From the cell containing the given text, extract its center point as [x, y] coordinate. 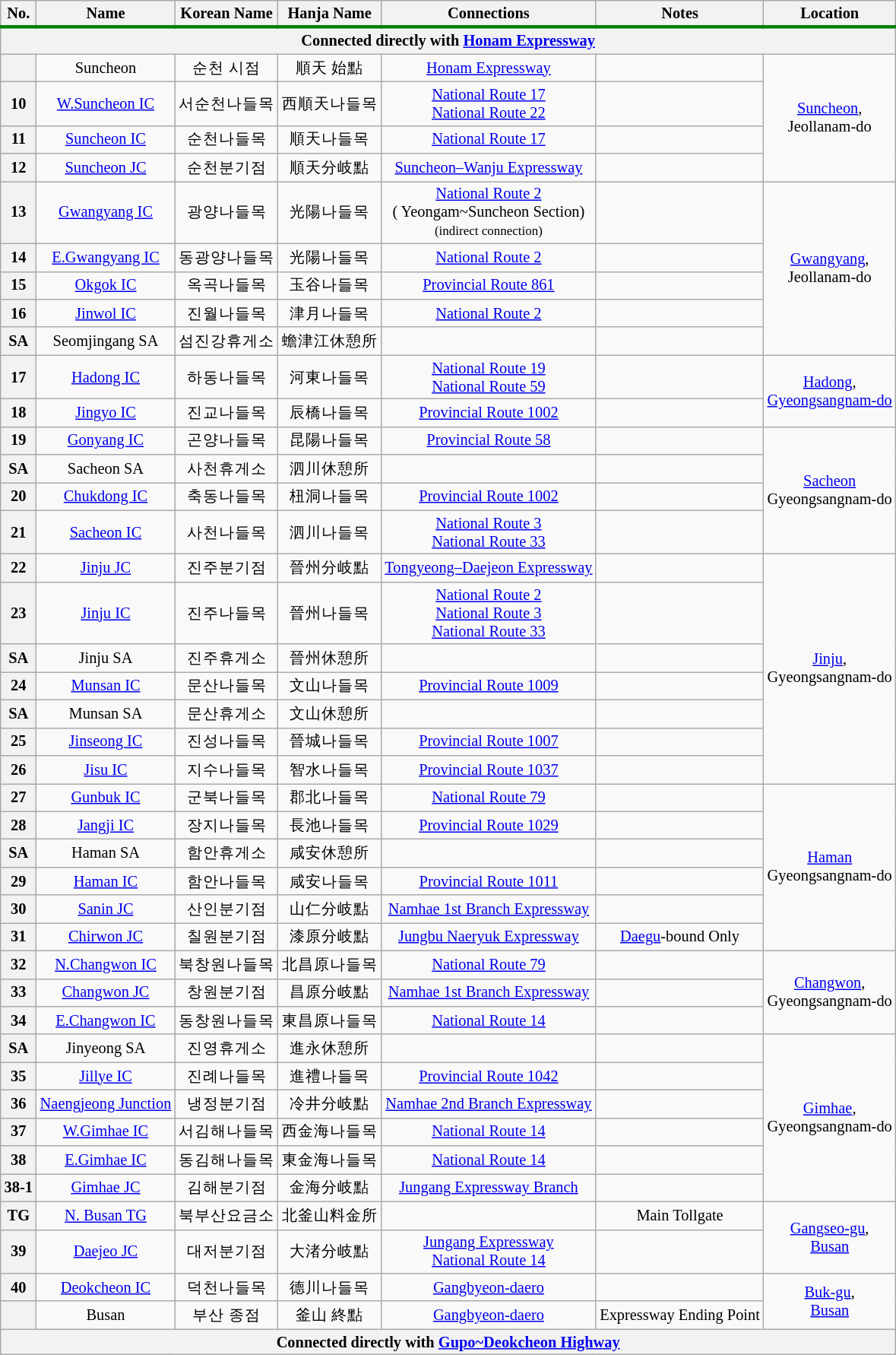
文山나들목 [330, 686]
N.Changwon IC [106, 964]
40 [18, 1287]
Suncheon–Wanju Expressway [488, 167]
東金海나들목 [330, 1160]
덕천나들목 [226, 1287]
사천휴게소 [226, 468]
11 [18, 140]
진주휴게소 [226, 658]
大渚分岐點 [330, 1252]
진례나들목 [226, 1077]
Jisu IC [106, 770]
김해분기점 [226, 1188]
Jinyeong SA [106, 1048]
晉州休憩所 [330, 658]
31 [18, 937]
사천나들목 [226, 532]
동창원나들목 [226, 1020]
Sacheon IC [106, 532]
Provincial Route 861 [488, 286]
Daegu-bound Only [679, 937]
Jinju JC [106, 567]
14 [18, 257]
文山休憩所 [330, 713]
Hadong,Gyeongsangnam-do [830, 391]
Notes [679, 14]
Gimhae JC [106, 1188]
TG [18, 1215]
Jungang Expressway National Route 14 [488, 1252]
Jungbu Naeryuk Expressway [488, 937]
15 [18, 286]
Main Tollgate [679, 1215]
하동나들목 [226, 377]
Busan [106, 1315]
21 [18, 532]
進永休憩所 [330, 1048]
서김해나들목 [226, 1131]
38 [18, 1160]
Gunbuk IC [106, 797]
Sacheon SA [106, 468]
HamanGyeongsangnam-do [830, 867]
Okgok IC [106, 286]
E.Gimhae IC [106, 1160]
Honam Expressway [488, 68]
축동나들목 [226, 496]
37 [18, 1131]
10 [18, 103]
杻洞나들목 [330, 496]
13 [18, 212]
Provincial Route 1037 [488, 770]
22 [18, 567]
漆原分岐點 [330, 937]
19 [18, 441]
德川나들목 [330, 1287]
Hadong IC [106, 377]
Munsan IC [106, 686]
진주분기점 [226, 567]
進禮나들목 [330, 1077]
Jinseong IC [106, 742]
27 [18, 797]
진영휴게소 [226, 1048]
옥곡나들목 [226, 286]
진주나들목 [226, 613]
W.Suncheon IC [106, 103]
Location [830, 14]
Suncheon IC [106, 140]
Munsan SA [106, 713]
순천나들목 [226, 140]
泗川休憩所 [330, 468]
12 [18, 167]
북창원나들목 [226, 964]
National Route 17 National Route 22 [488, 103]
Namhae 2nd Branch Expressway [488, 1104]
長池나들목 [330, 826]
34 [18, 1020]
38-1 [18, 1188]
Naengjeong Junction [106, 1104]
Suncheon, Jeollanam-do [830, 118]
Seomjingang SA [106, 341]
E.Gwangyang IC [106, 257]
섬진강휴게소 [226, 341]
Jinju,Gyeongsangnam-do [830, 668]
Gwangyang,Jeollanam-do [830, 268]
26 [18, 770]
동광양나들목 [226, 257]
北釜山料金所 [330, 1215]
山仁分岐點 [330, 909]
함안휴게소 [226, 853]
金海分岐點 [330, 1188]
Connections [488, 14]
서순천나들목 [226, 103]
36 [18, 1104]
Deokcheon IC [106, 1287]
順天나들목 [330, 140]
산인분기점 [226, 909]
N. Busan TG [106, 1215]
북부산요금소 [226, 1215]
순천 시점 [226, 68]
진교나들목 [226, 412]
郡北나들목 [330, 797]
Tongyeong–Daejeon Expressway [488, 567]
辰橋나들목 [330, 412]
順天分岐點 [330, 167]
No. [18, 14]
Chukdong IC [106, 496]
泗川나들목 [330, 532]
晉州나들목 [330, 613]
25 [18, 742]
39 [18, 1252]
Suncheon JC [106, 167]
Hanja Name [330, 14]
National Route 19 National Route 59 [488, 377]
진월나들목 [226, 313]
동김해나들목 [226, 1160]
河東나들목 [330, 377]
24 [18, 686]
Gwangyang IC [106, 212]
Haman IC [106, 881]
30 [18, 909]
咸安나들목 [330, 881]
16 [18, 313]
29 [18, 881]
智水나들목 [330, 770]
Provincial Route 1007 [488, 742]
칠원분기점 [226, 937]
Name [106, 14]
20 [18, 496]
E.Changwon IC [106, 1020]
Jinju SA [106, 658]
咸安休憩所 [330, 853]
부산 종점 [226, 1315]
35 [18, 1077]
18 [18, 412]
순천분기점 [226, 167]
33 [18, 993]
晉城나들목 [330, 742]
Gimhae,Gyeongsangnam-do [830, 1118]
Changwon,Gyeongsangnam-do [830, 992]
Expressway Ending Point [679, 1315]
23 [18, 613]
Jinju IC [106, 613]
대저분기점 [226, 1252]
National Route 3 National Route 33 [488, 532]
광양나들목 [226, 212]
Provincial Route 58 [488, 441]
지수나들목 [226, 770]
냉정분기점 [226, 1104]
Suncheon [106, 68]
Provincial Route 1042 [488, 1077]
冷井分岐點 [330, 1104]
北昌原나들목 [330, 964]
Jangji IC [106, 826]
Jinwol IC [106, 313]
문산휴게소 [226, 713]
창원분기점 [226, 993]
Jillye IC [106, 1077]
Connected directly with Gupo~Deokcheon Highway [448, 1342]
釜山 終點 [330, 1315]
昆陽나들목 [330, 441]
함안나들목 [226, 881]
Provincial Route 1029 [488, 826]
西金海나들목 [330, 1131]
W.Gimhae IC [106, 1131]
Connected directly with Honam Expressway [448, 41]
군북나들목 [226, 797]
Daejeo JC [106, 1252]
蟾津江休憩所 [330, 341]
昌原分岐點 [330, 993]
Buk-gu,Busan [830, 1300]
西順天나들목 [330, 103]
17 [18, 377]
Sanin JC [106, 909]
東昌原나들목 [330, 1020]
津月나들목 [330, 313]
Haman SA [106, 853]
문산나들목 [226, 686]
SacheonGyeongsangnam-do [830, 490]
곤양나들목 [226, 441]
Korean Name [226, 14]
順天 始點 [330, 68]
Gangseo-gu,Busan [830, 1237]
National Route 17 [488, 140]
晉州分岐點 [330, 567]
Gonyang IC [106, 441]
Provincial Route 1011 [488, 881]
National Route 2 National Route 3 National Route 33 [488, 613]
Changwon JC [106, 993]
32 [18, 964]
Chirwon JC [106, 937]
Jungang Expressway Branch [488, 1188]
National Route 2( Yeongam~Suncheon Section)(indirect connection) [488, 212]
진성나들목 [226, 742]
Provincial Route 1009 [488, 686]
장지나들목 [226, 826]
玉谷나들목 [330, 286]
28 [18, 826]
Jingyo IC [106, 412]
